Return the (x, y) coordinate for the center point of the cell that contains the specified text.  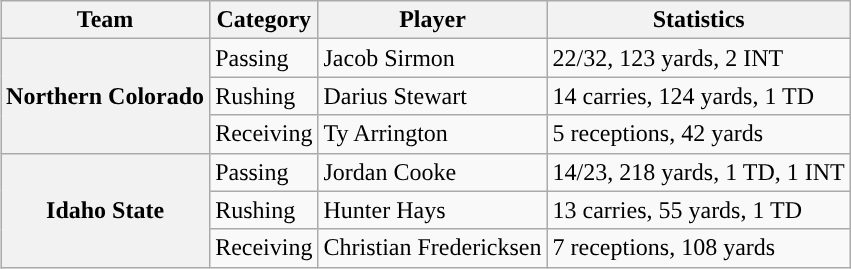
Hunter Hays (432, 210)
Northern Colorado (106, 96)
Category (264, 20)
14 carries, 124 yards, 1 TD (698, 96)
14/23, 218 yards, 1 TD, 1 INT (698, 172)
5 receptions, 42 yards (698, 134)
Jacob Sirmon (432, 58)
Ty Arrington (432, 134)
Team (106, 20)
Player (432, 20)
Statistics (698, 20)
Darius Stewart (432, 96)
7 receptions, 108 yards (698, 248)
22/32, 123 yards, 2 INT (698, 58)
Jordan Cooke (432, 172)
13 carries, 55 yards, 1 TD (698, 210)
Christian Fredericksen (432, 248)
Idaho State (106, 210)
